Pinpoint the cell where the given text exists, returning its [X, Y] midpoint coordinate. 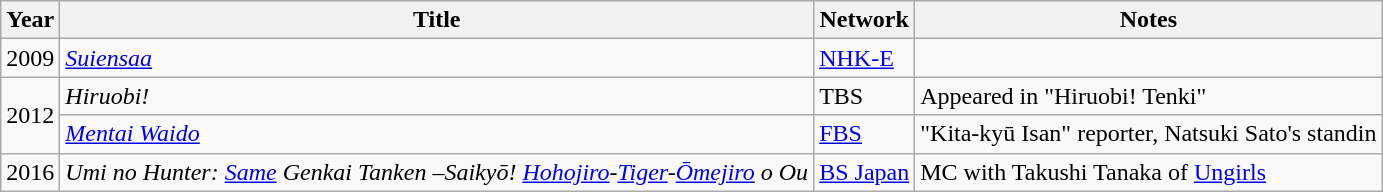
2016 [30, 172]
Suiensaa [437, 58]
BS Japan [864, 172]
TBS [864, 96]
2012 [30, 115]
Title [437, 20]
Appeared in "Hiruobi! Tenki" [1148, 96]
"Kita-kyū Isan" reporter, Natsuki Sato's standin [1148, 134]
Mentai Waido [437, 134]
2009 [30, 58]
FBS [864, 134]
Umi no Hunter: Same Genkai Tanken –Saikyō! Hohojiro-Tiger-Ōmejiro o Ou [437, 172]
MC with Takushi Tanaka of Ungirls [1148, 172]
NHK-E [864, 58]
Year [30, 20]
Hiruobi! [437, 96]
Network [864, 20]
Notes [1148, 20]
